Identify which cell holds the provided text, then report its [x, y] central coordinate. 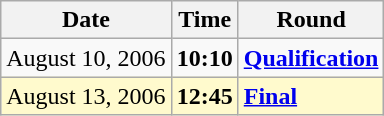
10:10 [204, 58]
Final [311, 96]
Qualification [311, 58]
Date [86, 20]
August 10, 2006 [86, 58]
Time [204, 20]
August 13, 2006 [86, 96]
12:45 [204, 96]
Round [311, 20]
